Pinpoint the cell where the given text exists, returning its [X, Y] midpoint coordinate. 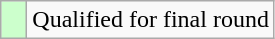
Qualified for final round [151, 20]
